Determine the (x, y) coordinate at the center of the cell enclosing the given text.  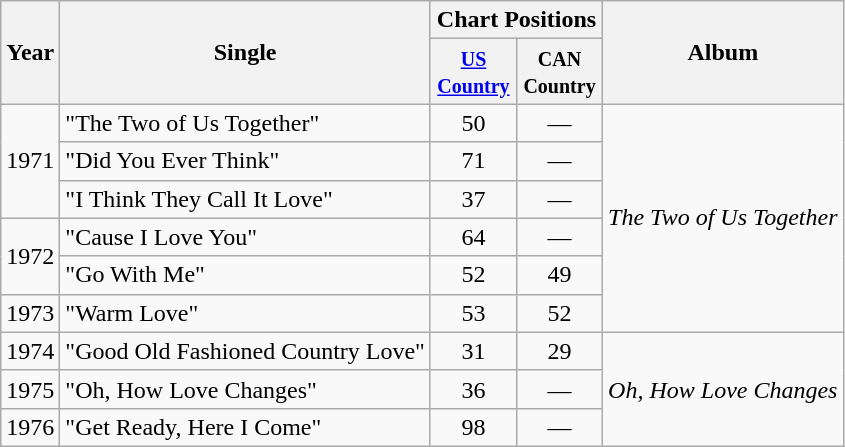
Chart Positions (516, 20)
37 (473, 199)
49 (560, 275)
"Go With Me" (246, 275)
Year (30, 52)
71 (473, 161)
1974 (30, 351)
Single (246, 52)
"I Think They Call It Love" (246, 199)
"The Two of Us Together" (246, 123)
1971 (30, 161)
1973 (30, 313)
"Did You Ever Think" (246, 161)
53 (473, 313)
98 (473, 427)
1976 (30, 427)
1972 (30, 256)
50 (473, 123)
"Get Ready, Here I Come" (246, 427)
31 (473, 351)
"Oh, How Love Changes" (246, 389)
1975 (30, 389)
64 (473, 237)
CAN Country (560, 72)
29 (560, 351)
36 (473, 389)
"Cause I Love You" (246, 237)
"Warm Love" (246, 313)
US Country (473, 72)
Album (723, 52)
The Two of Us Together (723, 218)
"Good Old Fashioned Country Love" (246, 351)
Oh, How Love Changes (723, 389)
